Provide the [x, y] coordinate of the cell's center where the given text is located.  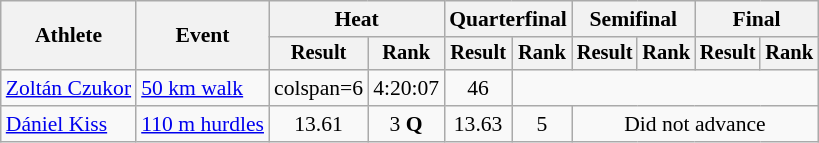
Semifinal [634, 19]
Did not advance [695, 124]
colspan=6 [318, 88]
50 km walk [202, 88]
Event [202, 36]
110 m hurdles [202, 124]
13.61 [318, 124]
13.63 [478, 124]
Final [756, 19]
Quarterfinal [508, 19]
Athlete [68, 36]
46 [478, 88]
3 Q [406, 124]
Zoltán Czukor [68, 88]
Dániel Kiss [68, 124]
Heat [356, 19]
4:20:07 [406, 88]
5 [542, 124]
